Pinpoint the cell where the given text exists, returning its (x, y) midpoint coordinate. 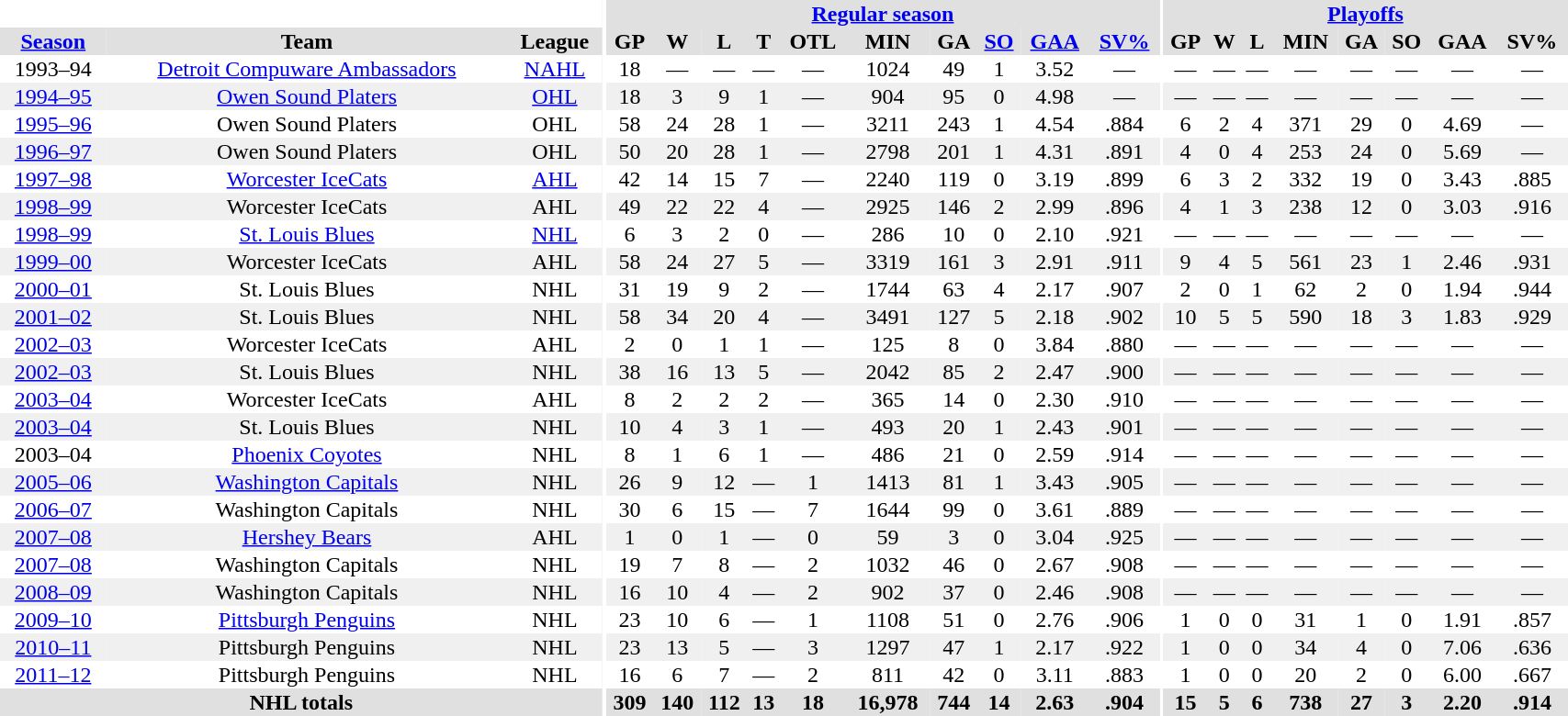
99 (953, 509)
30 (630, 509)
Team (307, 41)
Regular season (884, 14)
2042 (888, 372)
4.31 (1055, 151)
OTL (812, 41)
119 (953, 179)
3.04 (1055, 537)
.929 (1532, 317)
140 (677, 702)
2.30 (1055, 399)
.899 (1124, 179)
127 (953, 317)
Hershey Bears (307, 537)
3.03 (1462, 207)
.922 (1124, 647)
2009–10 (53, 620)
2.67 (1055, 565)
1024 (888, 69)
4.69 (1462, 124)
29 (1361, 124)
.889 (1124, 509)
.906 (1124, 620)
2001–02 (53, 317)
.907 (1124, 289)
253 (1306, 151)
2.59 (1055, 454)
.916 (1532, 207)
.910 (1124, 399)
1995–96 (53, 124)
1032 (888, 565)
2240 (888, 179)
59 (888, 537)
2.99 (1055, 207)
.944 (1532, 289)
1996–97 (53, 151)
.880 (1124, 344)
2008–09 (53, 592)
21 (953, 454)
.931 (1532, 262)
1.94 (1462, 289)
1297 (888, 647)
811 (888, 675)
.857 (1532, 620)
3.84 (1055, 344)
161 (953, 262)
.884 (1124, 124)
37 (953, 592)
738 (1306, 702)
902 (888, 592)
46 (953, 565)
365 (888, 399)
904 (888, 96)
63 (953, 289)
NAHL (555, 69)
.636 (1532, 647)
1997–98 (53, 179)
Season (53, 41)
1.83 (1462, 317)
3.11 (1055, 675)
1644 (888, 509)
371 (1306, 124)
.900 (1124, 372)
T (763, 41)
81 (953, 482)
Detroit Compuware Ambassadors (307, 69)
3.61 (1055, 509)
.902 (1124, 317)
2.18 (1055, 317)
125 (888, 344)
6.00 (1462, 675)
238 (1306, 207)
95 (953, 96)
2.20 (1462, 702)
51 (953, 620)
3319 (888, 262)
26 (630, 482)
744 (953, 702)
.911 (1124, 262)
.901 (1124, 427)
2010–11 (53, 647)
3491 (888, 317)
1994–95 (53, 96)
486 (888, 454)
2.47 (1055, 372)
1993–94 (53, 69)
47 (953, 647)
201 (953, 151)
2011–12 (53, 675)
2006–07 (53, 509)
2000–01 (53, 289)
561 (1306, 262)
1413 (888, 482)
.905 (1124, 482)
62 (1306, 289)
.921 (1124, 234)
2.63 (1055, 702)
.925 (1124, 537)
7.06 (1462, 647)
85 (953, 372)
League (555, 41)
4.54 (1055, 124)
2005–06 (53, 482)
50 (630, 151)
1999–00 (53, 262)
309 (630, 702)
.904 (1124, 702)
16,978 (888, 702)
2.10 (1055, 234)
.885 (1532, 179)
.883 (1124, 675)
2925 (888, 207)
146 (953, 207)
38 (630, 372)
243 (953, 124)
1.91 (1462, 620)
1108 (888, 620)
590 (1306, 317)
2.91 (1055, 262)
3211 (888, 124)
286 (888, 234)
3.52 (1055, 69)
4.98 (1055, 96)
493 (888, 427)
2.76 (1055, 620)
2798 (888, 151)
112 (724, 702)
5.69 (1462, 151)
332 (1306, 179)
1744 (888, 289)
Playoffs (1365, 14)
.896 (1124, 207)
Phoenix Coyotes (307, 454)
.667 (1532, 675)
3.19 (1055, 179)
2.43 (1055, 427)
.891 (1124, 151)
NHL totals (301, 702)
